For the text-containing cell, return its midpoint in [x, y] coordinate format. 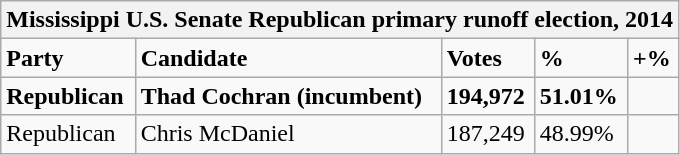
% [580, 58]
51.01% [580, 96]
Candidate [288, 58]
Party [68, 58]
48.99% [580, 134]
Mississippi U.S. Senate Republican primary runoff election, 2014 [340, 20]
+% [652, 58]
187,249 [488, 134]
Votes [488, 58]
Thad Cochran (incumbent) [288, 96]
Chris McDaniel [288, 134]
194,972 [488, 96]
